Identify which cell holds the provided text, then report its [X, Y] central coordinate. 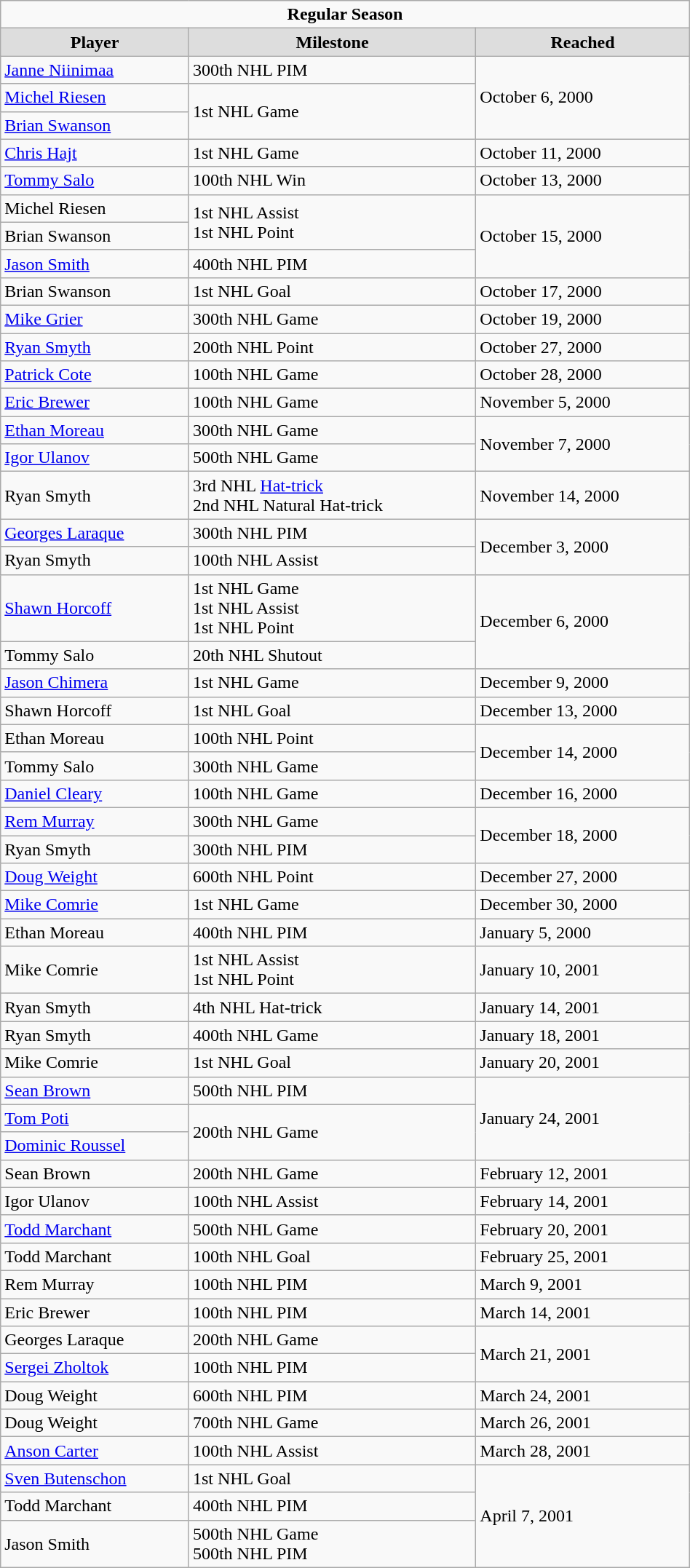
1st NHL Game1st NHL Assist1st NHL Point [332, 608]
Reached [582, 42]
March 28, 2001 [582, 1451]
Jason Chimera [95, 683]
January 24, 2001 [582, 1118]
December 6, 2000 [582, 622]
Anson Carter [95, 1451]
November 7, 2000 [582, 444]
Daniel Cleary [95, 793]
100th NHL Point [332, 738]
March 24, 2001 [582, 1395]
4th NHL Hat-trick [332, 1007]
Mike Grier [95, 319]
October 27, 2000 [582, 347]
400th NHL Game [332, 1035]
100th NHL Goal [332, 1256]
January 14, 2001 [582, 1007]
Milestone [332, 42]
December 30, 2000 [582, 905]
March 21, 2001 [582, 1354]
Sven Butenschon [95, 1478]
February 25, 2001 [582, 1256]
February 20, 2001 [582, 1229]
December 18, 2000 [582, 835]
October 17, 2000 [582, 291]
March 14, 2001 [582, 1312]
Chris Hajt [95, 153]
January 10, 2001 [582, 970]
October 6, 2000 [582, 98]
October 13, 2000 [582, 181]
December 27, 2000 [582, 877]
December 16, 2000 [582, 793]
October 15, 2000 [582, 236]
January 20, 2001 [582, 1063]
March 9, 2001 [582, 1284]
3rd NHL Hat-trick2nd NHL Natural Hat-trick [332, 495]
December 14, 2000 [582, 752]
December 13, 2000 [582, 710]
Patrick Cote [95, 375]
October 11, 2000 [582, 153]
April 7, 2001 [582, 1516]
Janne Niinimaa [95, 70]
January 5, 2000 [582, 933]
500th NHL PIM [332, 1090]
Player [95, 42]
November 5, 2000 [582, 403]
January 18, 2001 [582, 1035]
500th NHL Game500th NHL PIM [332, 1543]
March 26, 2001 [582, 1423]
600th NHL PIM [332, 1395]
October 19, 2000 [582, 319]
700th NHL Game [332, 1423]
600th NHL Point [332, 877]
Tom Poti [95, 1118]
Sergei Zholtok [95, 1368]
October 28, 2000 [582, 375]
February 14, 2001 [582, 1201]
20th NHL Shutout [332, 655]
100th NHL Win [332, 181]
Dominic Roussel [95, 1146]
Regular Season [345, 15]
December 9, 2000 [582, 683]
200th NHL Point [332, 347]
February 12, 2001 [582, 1173]
November 14, 2000 [582, 495]
December 3, 2000 [582, 547]
